Capture the cell that displays the provided text and extract its (x, y) central coordinate. 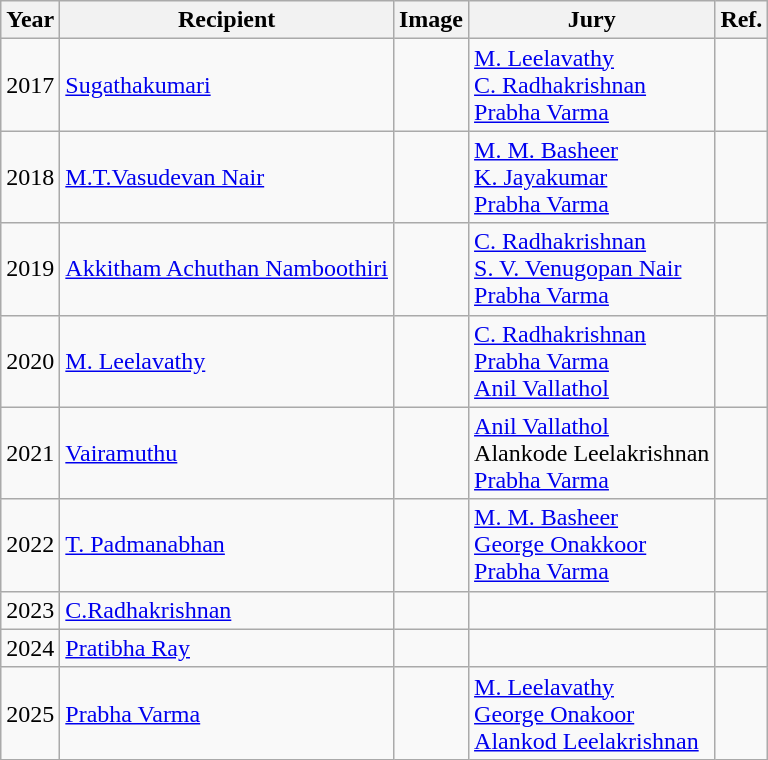
2022 (30, 545)
Akkitham Achuthan Namboothiri (227, 269)
M. M. BasheerK. JayakumarPrabha Varma (592, 177)
M. LeelavathyGeorge OnakoorAlankod Leelakrishnan (592, 713)
Jury (592, 20)
2021 (30, 453)
2020 (30, 361)
M. LeelavathyC. RadhakrishnanPrabha Varma (592, 85)
2018 (30, 177)
C. RadhakrishnanS. V. Venugopan NairPrabha Varma (592, 269)
M. M. BasheerGeorge OnakkoorPrabha Varma (592, 545)
Vairamuthu (227, 453)
2023 (30, 610)
Prabha Varma (227, 713)
Image (430, 20)
Ref. (742, 20)
Pratibha Ray (227, 648)
2024 (30, 648)
C.Radhakrishnan (227, 610)
2019 (30, 269)
Year (30, 20)
2025 (30, 713)
M.T.Vasudevan Nair (227, 177)
2017 (30, 85)
C. RadhakrishnanPrabha VarmaAnil Vallathol (592, 361)
Recipient (227, 20)
Anil VallatholAlankode LeelakrishnanPrabha Varma (592, 453)
M. Leelavathy (227, 361)
Sugathakumari (227, 85)
T. Padmanabhan (227, 545)
